Capture the cell that displays the provided text and extract its [X, Y] central coordinate. 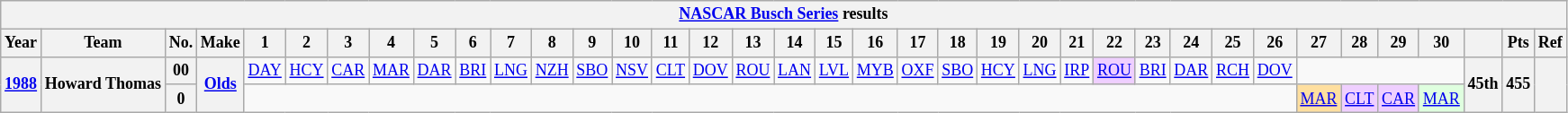
10 [632, 43]
4 [392, 43]
0 [180, 99]
14 [795, 43]
16 [875, 43]
20 [1040, 43]
22 [1114, 43]
15 [834, 43]
2 [306, 43]
5 [434, 43]
NSV [632, 70]
LAN [795, 70]
18 [958, 43]
Howard Thomas [103, 84]
28 [1359, 43]
00 [180, 70]
12 [710, 43]
NASCAR Busch Series results [783, 14]
26 [1275, 43]
455 [1518, 84]
23 [1152, 43]
No. [180, 43]
NZH [552, 70]
21 [1077, 43]
Year [22, 43]
MYB [875, 70]
11 [670, 43]
27 [1319, 43]
25 [1233, 43]
LVL [834, 70]
RCH [1233, 70]
Pts [1518, 43]
29 [1399, 43]
17 [918, 43]
24 [1192, 43]
19 [999, 43]
1 [265, 43]
Make [220, 43]
45th [1483, 84]
OXF [918, 70]
6 [473, 43]
9 [592, 43]
13 [752, 43]
Ref [1550, 43]
1988 [22, 84]
Olds [220, 84]
7 [511, 43]
IRP [1077, 70]
3 [348, 43]
30 [1441, 43]
8 [552, 43]
Team [103, 43]
DAY [265, 70]
